Return [x, y] of the center of cell containing provided text 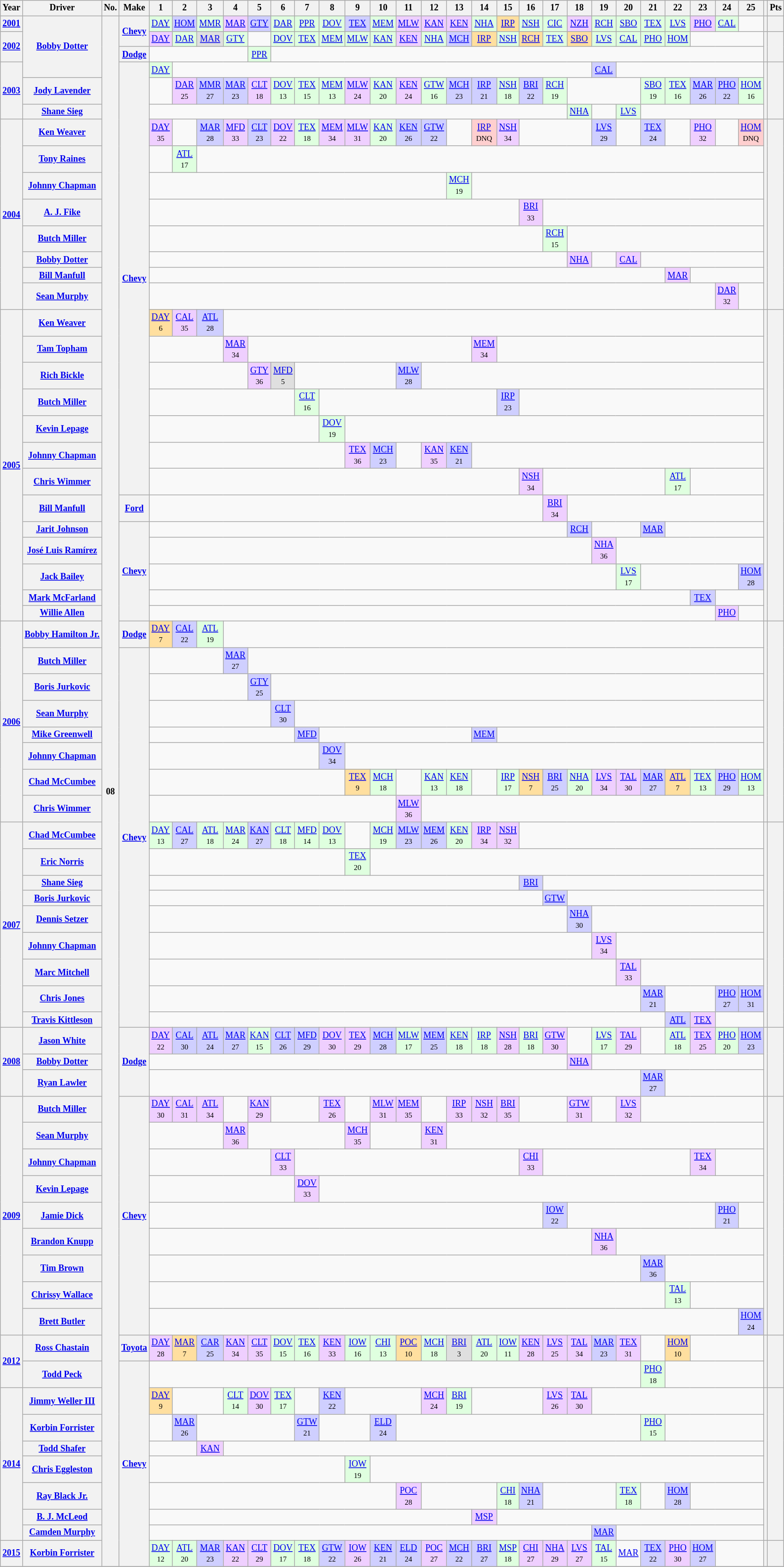
TEX36 [358, 455]
4 [236, 8]
LVS29 [604, 132]
MLW24 [358, 91]
Tony Raines [62, 159]
IOW26 [358, 1554]
CAL35 [185, 323]
Chris Jones [62, 999]
Jarit Johnson [62, 529]
13 [459, 8]
BRI25 [555, 783]
CLT26 [283, 1041]
TEX34 [702, 1162]
2014 [12, 1464]
Jason White [62, 1041]
ATL34 [210, 1109]
LVS32 [628, 1109]
CLT23 [259, 132]
Travis Kittleson [62, 1019]
2008 [12, 1062]
MFD [307, 735]
MMR27 [210, 91]
2001 [12, 24]
LVS26 [555, 1401]
B. J. McLeod [62, 1517]
22 [678, 8]
CHI18 [508, 1496]
KEN28 [531, 1348]
IRP34 [484, 835]
MFD5 [283, 376]
TAL13 [678, 1295]
No. [111, 8]
24 [727, 8]
Jamie Dick [62, 1216]
08 [111, 791]
MLW23 [409, 835]
TEX25 [702, 1041]
MMR [210, 24]
KAN35 [434, 455]
TAL33 [628, 972]
KAN22 [236, 1554]
Ross Chastain [62, 1348]
2012 [12, 1361]
CLT30 [283, 714]
BRI3 [459, 1348]
18 [579, 8]
TEX22 [653, 1554]
Camden Murphy [62, 1532]
CAL27 [185, 835]
2002 [12, 46]
IRP21 [484, 91]
BRI27 [484, 1554]
ATL19 [210, 634]
CAL22 [185, 634]
NHA29 [555, 1554]
23 [702, 8]
IOW11 [508, 1348]
DAY9 [161, 1401]
10 [383, 8]
TEX20 [358, 862]
MFD14 [307, 835]
GTY25 [259, 687]
HOMDNQ [751, 132]
25 [751, 8]
IRP23 [508, 402]
BRI18 [531, 1041]
Dennis Setzer [62, 919]
Chrissy Wallace [62, 1295]
19 [604, 8]
DOV17 [283, 1554]
Todd Shafer [62, 1448]
IRPDNQ [484, 132]
MFD33 [236, 132]
GTW [555, 898]
MSP [484, 1517]
DAY28 [161, 1348]
Ryan Lawler [62, 1083]
MCH28 [383, 1041]
MAR28 [210, 132]
POC28 [409, 1496]
Ford [134, 509]
Rich Bickle [62, 376]
MCH35 [358, 1136]
PHO15 [653, 1428]
DOV33 [307, 1189]
MEM13 [332, 91]
HOM10 [678, 1348]
POC10 [409, 1348]
Chris Eggleston [62, 1470]
MEM26 [434, 835]
Bobby Hamilton Jr. [62, 634]
Todd Peck [62, 1375]
BRI22 [531, 91]
DAY22 [161, 1041]
PHO27 [727, 999]
KEN33 [332, 1348]
DAY13 [161, 835]
NSH18 [508, 91]
Tam Topham [62, 349]
2015 [12, 1554]
Jimmy Weller III [62, 1401]
MCH22 [459, 1554]
KAN15 [259, 1041]
MEM35 [409, 1109]
ATL28 [210, 323]
PHO29 [727, 783]
TAL29 [628, 1041]
GTW21 [307, 1428]
2 [185, 8]
Mark McFarland [62, 598]
TAL34 [579, 1348]
PHO30 [678, 1554]
A. J. Fike [62, 212]
MAR7 [185, 1348]
TEX15 [307, 91]
HOM16 [751, 91]
HOM23 [751, 1041]
GTW31 [579, 1109]
Ray Black Jr. [62, 1496]
MCH [459, 39]
KEN20 [459, 835]
DAY6 [161, 323]
Driver [62, 8]
5 [259, 8]
KEN24 [409, 91]
IRP17 [508, 783]
2003 [12, 90]
NHA20 [579, 783]
PHO21 [727, 1216]
TEX24 [653, 132]
21 [653, 8]
2004 [12, 214]
TEX29 [358, 1041]
Tim Brown [62, 1268]
HOM31 [751, 999]
16 [531, 8]
IOW22 [555, 1216]
BRI33 [531, 212]
NSH7 [531, 783]
DOV15 [283, 1348]
1 [161, 8]
PHO22 [727, 91]
Pts [776, 8]
DOV19 [332, 429]
Brandon Knupp [62, 1242]
CIC [555, 24]
MLW36 [409, 809]
NHA36 [604, 550]
HOM13 [751, 783]
LVS27 [579, 1554]
12 [434, 8]
CLT29 [259, 1554]
Make [134, 8]
HOM27 [702, 1554]
TEX17 [283, 1401]
KAN27 [259, 835]
Toyota [134, 1348]
11 [409, 8]
RCH19 [555, 91]
CAL30 [185, 1041]
BRI34 [555, 509]
MEM25 [434, 1041]
MAR21 [653, 999]
17 [555, 8]
NZH [579, 24]
PHO32 [702, 132]
ATL7 [678, 783]
Eric Norris [62, 862]
CAL31 [185, 1109]
POC27 [434, 1554]
MLW17 [409, 1041]
SBO19 [653, 91]
KEN26 [409, 132]
DAY30 [161, 1109]
NSH28 [508, 1041]
ATL [678, 1019]
Year [12, 8]
TEX31 [628, 1348]
2006 [12, 722]
Jack Bailey [62, 577]
2005 [12, 465]
GTW30 [555, 1041]
NHA 36 [604, 1242]
KAN29 [259, 1109]
KAN13 [434, 783]
BRI [531, 883]
GTW16 [434, 91]
KAN34 [236, 1348]
NHA30 [579, 919]
IOW19 [358, 1470]
DAR32 [727, 296]
DOV22 [283, 132]
TEX26 [332, 1109]
MAR34 [236, 349]
MSP18 [508, 1554]
GTY36 [259, 376]
José Luis Ramírez [62, 550]
CHI33 [531, 1162]
HOM24 [751, 1321]
CLT33 [283, 1162]
DAY12 [161, 1554]
DAY7 [161, 634]
Jody Lavender [62, 91]
MLW28 [409, 376]
RCH15 [555, 239]
8 [332, 8]
CLT14 [236, 1401]
TAL15 [604, 1554]
CLT35 [259, 1348]
MFD29 [307, 1041]
7 [307, 8]
2009 [12, 1215]
Brett Butler [62, 1321]
TEX13 [702, 783]
IRP18 [484, 1041]
DAY35 [161, 132]
6 [283, 8]
DAR25 [185, 91]
TEX9 [358, 783]
15 [508, 8]
PHO20 [727, 1041]
3 [210, 8]
MAR24 [236, 835]
DOV34 [332, 756]
NHA21 [531, 1496]
KEN22 [332, 1401]
IRP33 [459, 1109]
Mike Greenwell [62, 735]
CAR25 [210, 1348]
BRI19 [459, 1401]
20 [628, 8]
BRI35 [508, 1109]
CHI27 [531, 1554]
CLT16 [307, 402]
CHI13 [383, 1348]
14 [484, 8]
LVS25 [555, 1348]
Willie Allen [62, 613]
2007 [12, 925]
9 [358, 8]
Marc Mitchell [62, 972]
MCH24 [434, 1401]
KEN31 [434, 1136]
ATL24 [210, 1041]
PHO18 [653, 1375]
IOW16 [358, 1348]
